Output the [X, Y] coordinate of the center of the cell containing the given text.  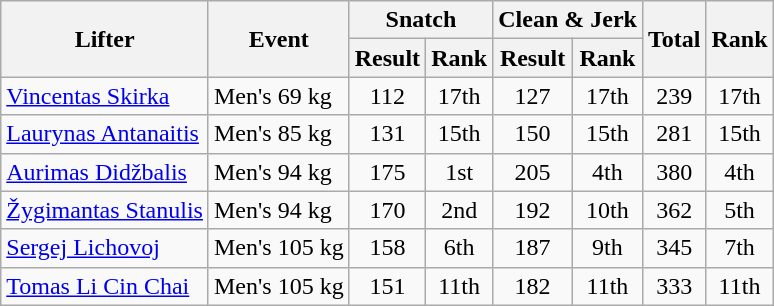
333 [674, 286]
182 [533, 286]
Vincentas Skirka [105, 96]
Aurimas Didžbalis [105, 172]
192 [533, 210]
150 [533, 134]
Men's 69 kg [278, 96]
239 [674, 96]
Clean & Jerk [568, 20]
Total [674, 39]
9th [607, 248]
205 [533, 172]
175 [387, 172]
Laurynas Antanaitis [105, 134]
Sergej Lichovoj [105, 248]
187 [533, 248]
1st [460, 172]
Event [278, 39]
281 [674, 134]
Lifter [105, 39]
345 [674, 248]
362 [674, 210]
Tomas Li Cin Chai [105, 286]
Snatch [421, 20]
2nd [460, 210]
Men's 85 kg [278, 134]
112 [387, 96]
6th [460, 248]
151 [387, 286]
127 [533, 96]
158 [387, 248]
380 [674, 172]
Žygimantas Stanulis [105, 210]
5th [740, 210]
131 [387, 134]
10th [607, 210]
170 [387, 210]
7th [740, 248]
